Detect which cell encompasses the target text, then output its (X, Y) center coordinate. 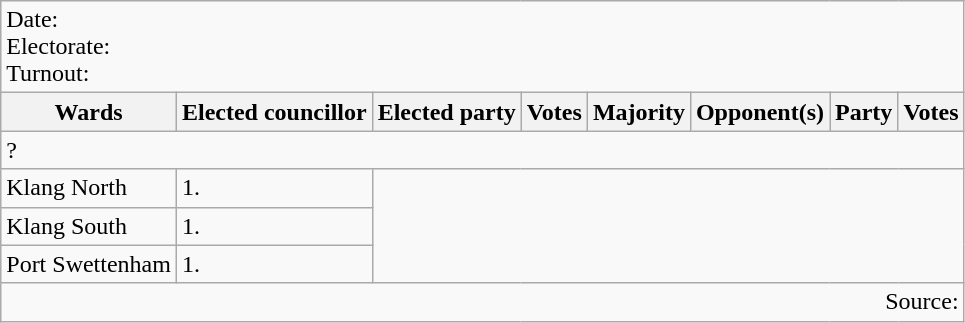
Elected party (446, 112)
Source: (482, 302)
? (482, 150)
Wards (89, 112)
Date: Electorate: Turnout: (482, 47)
Party (864, 112)
Port Swettenham (89, 264)
Majority (638, 112)
Klang North (89, 188)
Klang South (89, 226)
Elected councillor (274, 112)
Opponent(s) (760, 112)
